Determine the [X, Y] coordinate at the center of the cell enclosing the given text.  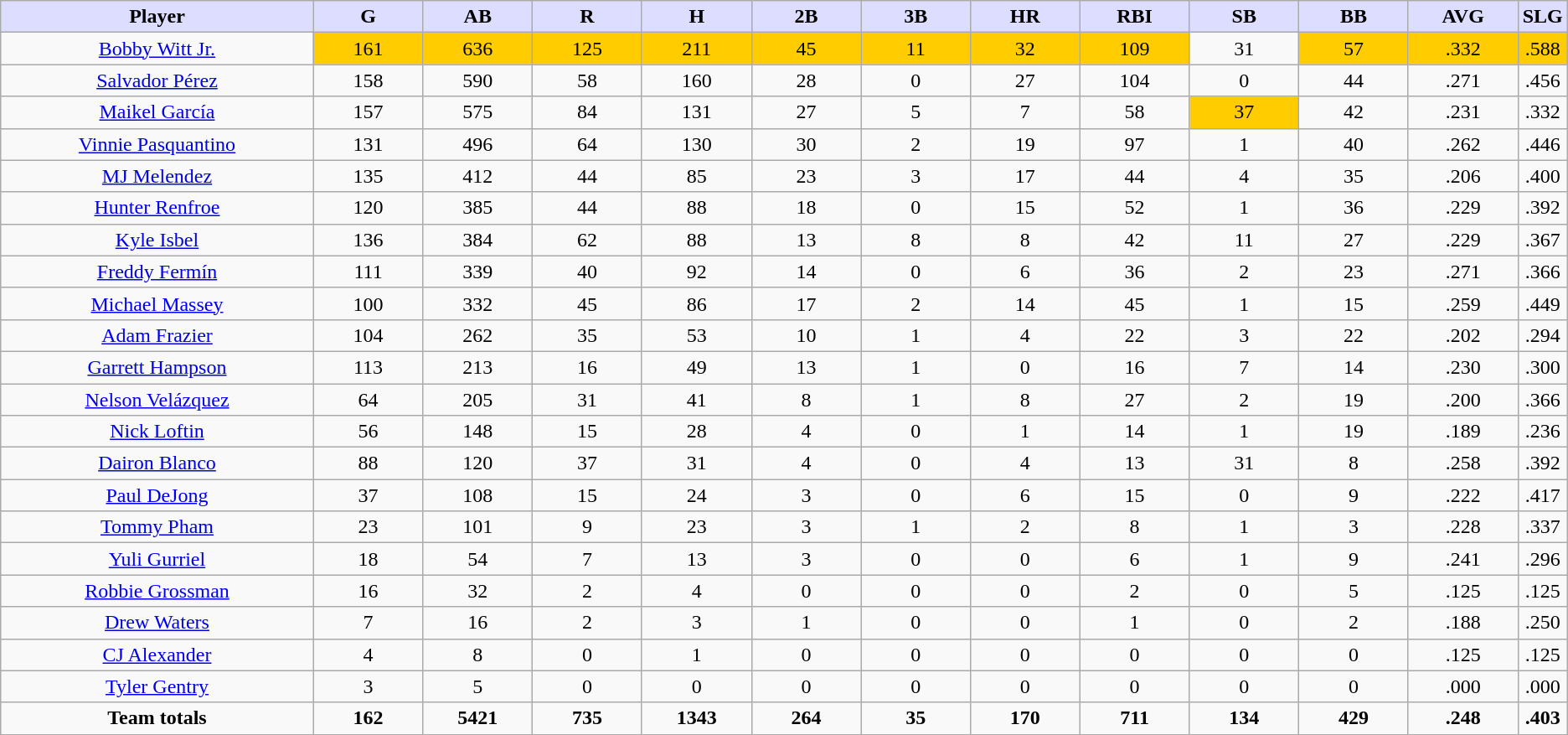
157 [369, 112]
10 [806, 335]
136 [369, 240]
113 [369, 367]
125 [588, 49]
.456 [1543, 80]
161 [369, 49]
213 [477, 367]
Yuli Gurriel [157, 559]
Drew Waters [157, 623]
SLG [1543, 17]
.296 [1543, 559]
Vinnie Pasquantino [157, 144]
Kyle Isbel [157, 240]
5421 [477, 718]
.588 [1543, 49]
52 [1134, 208]
AVG [1462, 17]
148 [477, 432]
.337 [1543, 527]
.230 [1462, 367]
.206 [1462, 176]
H [697, 17]
135 [369, 176]
CJ Alexander [157, 655]
Freddy Fermín [157, 272]
Bobby Witt Jr. [157, 49]
85 [697, 176]
49 [697, 367]
158 [369, 80]
MJ Melendez [157, 176]
Tyler Gentry [157, 686]
735 [588, 718]
109 [1134, 49]
711 [1134, 718]
Paul DeJong [157, 495]
211 [697, 49]
262 [477, 335]
BB [1354, 17]
130 [697, 144]
162 [369, 718]
.202 [1462, 335]
.294 [1543, 335]
Dairon Blanco [157, 463]
Robbie Grossman [157, 591]
AB [477, 17]
.259 [1462, 303]
Team totals [157, 718]
Tommy Pham [157, 527]
SB [1245, 17]
84 [588, 112]
111 [369, 272]
Maikel García [157, 112]
590 [477, 80]
57 [1354, 49]
30 [806, 144]
53 [697, 335]
.236 [1543, 432]
.446 [1543, 144]
Michael Massey [157, 303]
205 [477, 400]
264 [806, 718]
.367 [1543, 240]
170 [1025, 718]
100 [369, 303]
62 [588, 240]
.449 [1543, 303]
160 [697, 80]
3B [916, 17]
.241 [1462, 559]
Player [157, 17]
412 [477, 176]
R [588, 17]
.231 [1462, 112]
332 [477, 303]
Salvador Pérez [157, 80]
.300 [1543, 367]
.417 [1543, 495]
54 [477, 559]
496 [477, 144]
636 [477, 49]
G [369, 17]
.228 [1462, 527]
384 [477, 240]
1343 [697, 718]
.400 [1543, 176]
Adam Frazier [157, 335]
56 [369, 432]
97 [1134, 144]
108 [477, 495]
86 [697, 303]
.200 [1462, 400]
41 [697, 400]
101 [477, 527]
575 [477, 112]
2B [806, 17]
HR [1025, 17]
429 [1354, 718]
Hunter Renfroe [157, 208]
.248 [1462, 718]
134 [1245, 718]
24 [697, 495]
92 [697, 272]
RBI [1134, 17]
.403 [1543, 718]
.262 [1462, 144]
.189 [1462, 432]
339 [477, 272]
.258 [1462, 463]
Nelson Velázquez [157, 400]
Nick Loftin [157, 432]
.222 [1462, 495]
385 [477, 208]
Garrett Hampson [157, 367]
.250 [1543, 623]
.188 [1462, 623]
